Search for the cell housing the specified text and yield its [x, y] center coordinate. 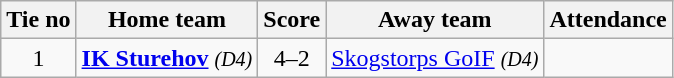
Attendance [608, 20]
4–2 [292, 58]
Home team [167, 20]
Tie no [38, 20]
IK Sturehov (D4) [167, 58]
Score [292, 20]
Away team [435, 20]
1 [38, 58]
Skogstorps GoIF (D4) [435, 58]
